Pinpoint the cell where the given text exists, returning its [x, y] midpoint coordinate. 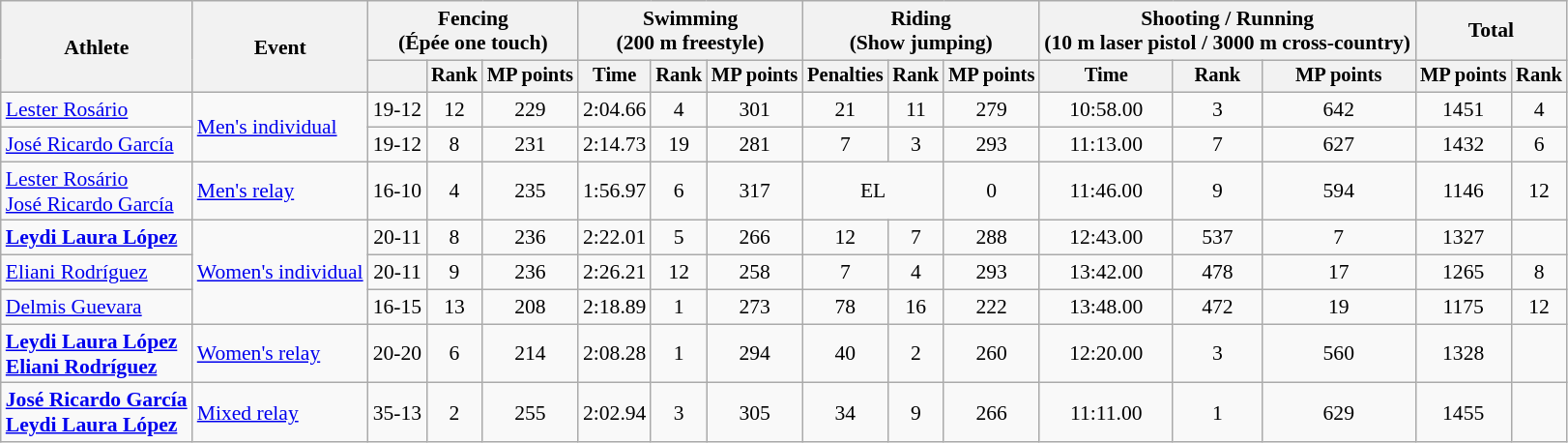
Shooting / Running(10 m laser pistol / 3000 m cross-country) [1228, 31]
0 [992, 192]
Fencing(Épée one touch) [474, 31]
40 [845, 354]
Men's relay [280, 192]
231 [530, 145]
11:13.00 [1106, 145]
627 [1338, 145]
2:18.89 [615, 308]
229 [530, 110]
Lester Rosário [97, 110]
34 [845, 412]
255 [530, 412]
273 [754, 308]
16 [915, 308]
594 [1338, 192]
Athlete [97, 46]
260 [992, 354]
16-10 [397, 192]
17 [1338, 273]
305 [754, 412]
20-20 [397, 354]
Swimming(200 m freestyle) [690, 31]
1328 [1464, 354]
Penalties [845, 76]
2:22.01 [615, 238]
478 [1217, 273]
12:20.00 [1106, 354]
294 [754, 354]
José Ricardo García [97, 145]
1432 [1464, 145]
642 [1338, 110]
11:46.00 [1106, 192]
12:43.00 [1106, 238]
13:42.00 [1106, 273]
16-15 [397, 308]
Eliani Rodríguez [97, 273]
Women's relay [280, 354]
José Ricardo GarcíaLeydi Laura López [97, 412]
Event [280, 46]
Lester RosárioJosé Ricardo García [97, 192]
35-13 [397, 412]
1175 [1464, 308]
1146 [1464, 192]
1:56.97 [615, 192]
EL [873, 192]
235 [530, 192]
Riding(Show jumping) [920, 31]
1327 [1464, 238]
222 [992, 308]
2:14.73 [615, 145]
Leydi Laura López [97, 238]
281 [754, 145]
21 [845, 110]
1265 [1464, 273]
288 [992, 238]
279 [992, 110]
Delmis Guevara [97, 308]
537 [1217, 238]
Mixed relay [280, 412]
214 [530, 354]
258 [754, 273]
5 [679, 238]
Total [1491, 31]
2:04.66 [615, 110]
2:02.94 [615, 412]
317 [754, 192]
472 [1217, 308]
78 [845, 308]
13:48.00 [1106, 308]
11 [915, 110]
11:11.00 [1106, 412]
Men's individual [280, 128]
560 [1338, 354]
13 [454, 308]
2:26.21 [615, 273]
2:08.28 [615, 354]
10:58.00 [1106, 110]
1455 [1464, 412]
208 [530, 308]
1451 [1464, 110]
629 [1338, 412]
Leydi Laura LópezEliani Rodríguez [97, 354]
Women's individual [280, 273]
301 [754, 110]
